Return [x, y] of the center of cell containing provided text 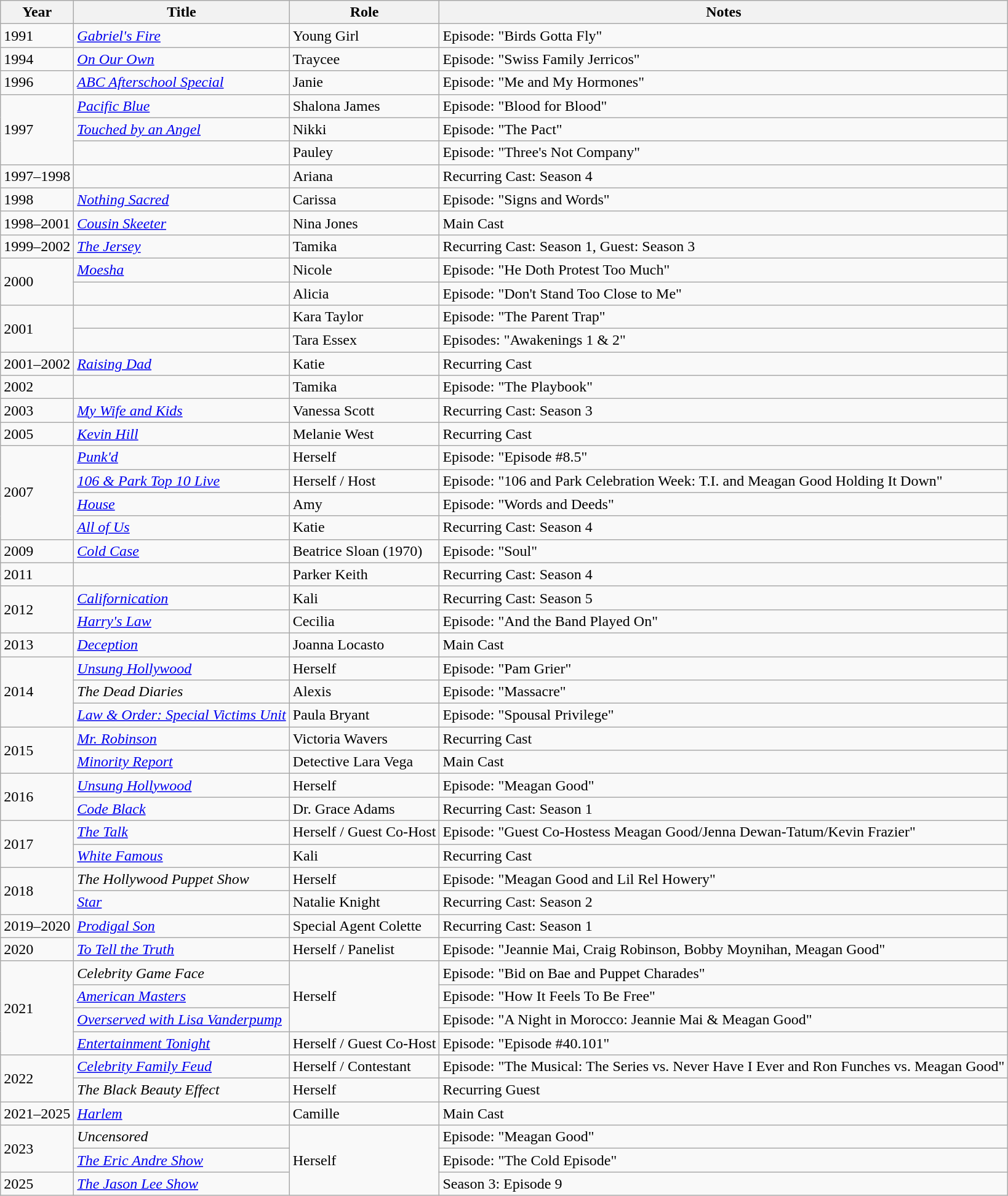
Alexis [364, 692]
Shalona James [364, 106]
Episode: "Spousal Privilege" [724, 715]
2022 [37, 1078]
Pauley [364, 153]
Traycee [364, 59]
Episode: "A Night in Morocco: Jeannie Mai & Meagan Good" [724, 1019]
2019–2020 [37, 926]
Episode: "Three's Not Company" [724, 153]
Uncensored [182, 1137]
Punk'd [182, 457]
Minority Report [182, 762]
Recurring Guest [724, 1090]
2009 [37, 551]
Episode: "Massacre" [724, 692]
1997–1998 [37, 176]
Season 3: Episode 9 [724, 1184]
Episode: "Swiss Family Jerricos" [724, 59]
Cecilia [364, 621]
Episode: "The Cold Episode" [724, 1160]
2001 [37, 329]
1997 [37, 129]
Episode: "Pam Grier" [724, 668]
Cold Case [182, 551]
Episode: "The Parent Trap" [724, 317]
Episode: "Signs and Words" [724, 199]
Episode: "Soul" [724, 551]
Kara Taylor [364, 317]
2012 [37, 609]
Herself / Panelist [364, 949]
2023 [37, 1149]
Episode: "The Pact" [724, 129]
Nikki [364, 129]
1996 [37, 82]
Entertainment Tonight [182, 1043]
My Wife and Kids [182, 411]
Prodigal Son [182, 926]
Episode: "Don't Stand Too Close to Me" [724, 294]
Californication [182, 598]
Episode: "The Playbook" [724, 387]
2000 [37, 281]
Nothing Sacred [182, 199]
ABC Afterschool Special [182, 82]
Episode: "And the Band Played On" [724, 621]
Episode: "106 and Park Celebration Week: T.I. and Meagan Good Holding It Down" [724, 481]
Kevin Hill [182, 434]
Celebrity Family Feud [182, 1067]
1998 [37, 199]
Beatrice Sloan (1970) [364, 551]
Year [37, 12]
Gabriel's Fire [182, 36]
Paula Bryant [364, 715]
Episode: "Bid on Bae and Puppet Charades" [724, 973]
2021 [37, 1008]
Melanie West [364, 434]
Role [364, 12]
Victoria Wavers [364, 739]
2014 [37, 691]
Tara Essex [364, 340]
Cousin Skeeter [182, 223]
Ariana [364, 176]
Herself / Host [364, 481]
Episode: "The Musical: The Series vs. Never Have I Ever and Ron Funches vs. Meagan Good" [724, 1067]
2020 [37, 949]
Episode: "Words and Deeds" [724, 504]
Episode: "Episode #40.101" [724, 1043]
Moesha [182, 270]
House [182, 504]
2017 [37, 844]
Recurring Cast: Season 5 [724, 598]
Dr. Grace Adams [364, 809]
Deception [182, 644]
Episode: "Blood for Blood" [724, 106]
Recurring Cast: Season 3 [724, 411]
To Tell the Truth [182, 949]
Code Black [182, 809]
Title [182, 12]
Janie [364, 82]
2025 [37, 1184]
Law & Order: Special Victims Unit [182, 715]
White Famous [182, 856]
Episode: "Guest Co-Hostess Meagan Good/Jenna Dewan-Tatum/Kevin Frazier" [724, 832]
The Dead Diaries [182, 692]
The Eric Andre Show [182, 1160]
Episode: "Jeannie Mai, Craig Robinson, Bobby Moynihan, Meagan Good" [724, 949]
Vanessa Scott [364, 411]
American Masters [182, 996]
Pacific Blue [182, 106]
Episode: "Birds Gotta Fly" [724, 36]
2011 [37, 574]
Celebrity Game Face [182, 973]
The Talk [182, 832]
2016 [37, 797]
Joanna Locasto [364, 644]
Raising Dad [182, 364]
2003 [37, 411]
Amy [364, 504]
Alicia [364, 294]
1994 [37, 59]
Overserved with Lisa Vanderpump [182, 1019]
1999–2002 [37, 246]
Episode: "He Doth Protest Too Much" [724, 270]
All of Us [182, 528]
Carissa [364, 199]
Harry's Law [182, 621]
2013 [37, 644]
2015 [37, 750]
Camille [364, 1114]
On Our Own [182, 59]
Nina Jones [364, 223]
The Hollywood Puppet Show [182, 879]
The Jersey [182, 246]
Star [182, 902]
Episode: "Meagan Good and Lil Rel Howery" [724, 879]
Episode: "Me and My Hormones" [724, 82]
Harlem [182, 1114]
Detective Lara Vega [364, 762]
2007 [37, 492]
Episode: "Episode #8.5" [724, 457]
The Black Beauty Effect [182, 1090]
2021–2025 [37, 1114]
The Jason Lee Show [182, 1184]
Episode: "How It Feels To Be Free" [724, 996]
2018 [37, 891]
Notes [724, 12]
106 & Park Top 10 Live [182, 481]
1998–2001 [37, 223]
Nicole [364, 270]
Young Girl [364, 36]
Herself / Contestant [364, 1067]
Natalie Knight [364, 902]
2001–2002 [37, 364]
2005 [37, 434]
Mr. Robinson [182, 739]
1991 [37, 36]
Recurring Cast: Season 1, Guest: Season 3 [724, 246]
Recurring Cast: Season 2 [724, 902]
2002 [37, 387]
Touched by an Angel [182, 129]
Special Agent Colette [364, 926]
Parker Keith [364, 574]
Episodes: "Awakenings 1 & 2" [724, 340]
